Determine the [X, Y] coordinate at the center of the cell enclosing the given text.  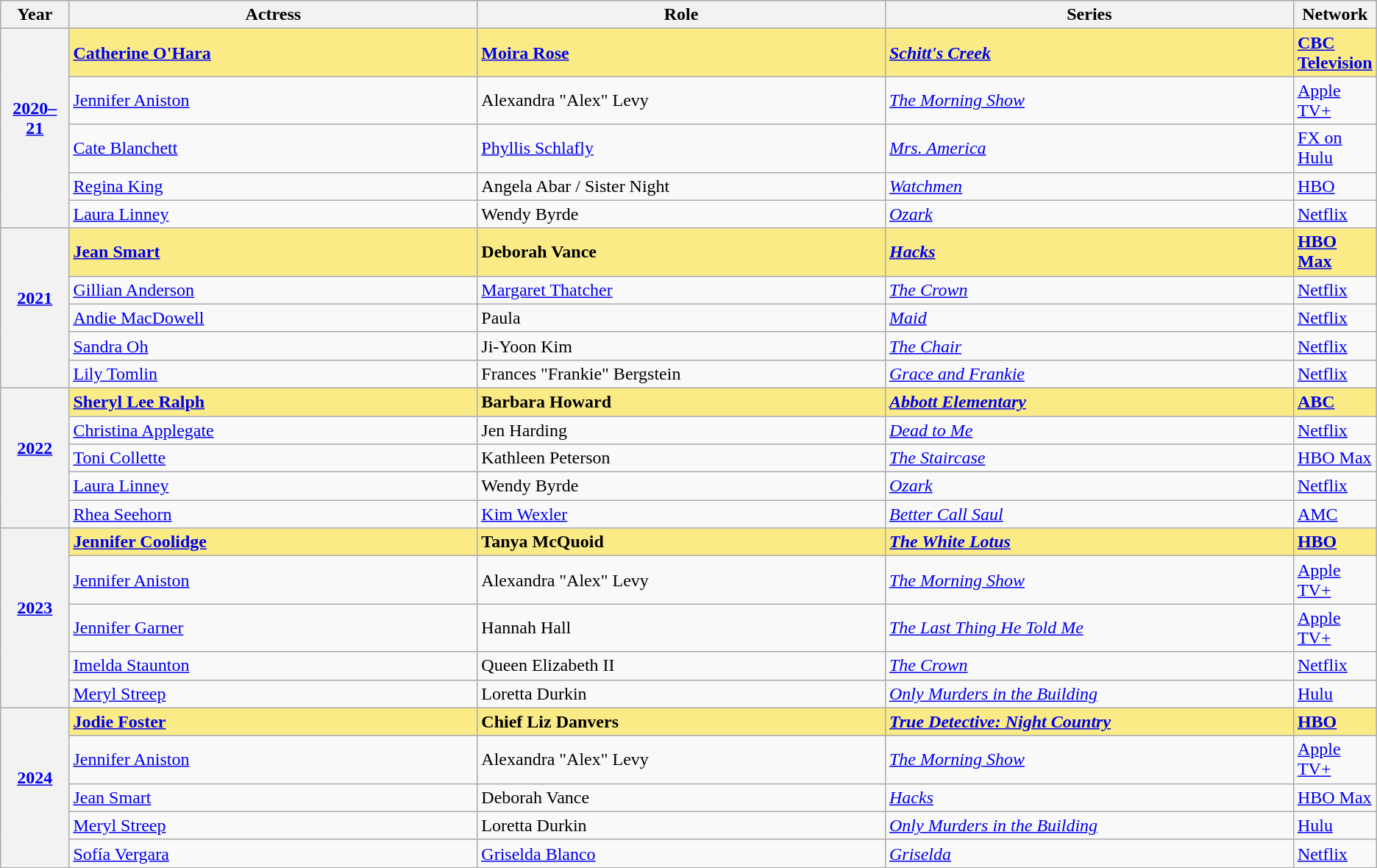
Jodie Foster [274, 722]
Queen Elizabeth II [681, 666]
True Detective: Night Country [1089, 722]
Christina Applegate [274, 430]
2022 [35, 458]
Phyllis Schlafly [681, 149]
Toni Collette [274, 458]
Schitt's Creek [1089, 53]
Margaret Thatcher [681, 290]
Better Call Saul [1089, 514]
Andie MacDowell [274, 318]
The White Lotus [1089, 542]
Sofía Vergara [274, 853]
Grace and Frankie [1089, 374]
Griselda Blanco [681, 853]
Paula [681, 318]
Jennifer Garner [274, 628]
Ji-Yoon Kim [681, 346]
Imelda Staunton [274, 666]
Angela Abar / Sister Night [681, 186]
Hannah Hall [681, 628]
2024 [35, 787]
Cate Blanchett [274, 149]
Jen Harding [681, 430]
Moira Rose [681, 53]
Watchmen [1089, 186]
2020–21 [35, 128]
The Last Thing He Told Me [1089, 628]
Year [35, 15]
Abbott Elementary [1089, 402]
Lily Tomlin [274, 374]
Actress [274, 15]
2021 [35, 307]
Catherine O'Hara [274, 53]
Mrs. America [1089, 149]
Tanya McQuoid [681, 542]
ABC [1334, 402]
Dead to Me [1089, 430]
AMC [1334, 514]
Network [1334, 15]
Frances "Frankie" Bergstein [681, 374]
Griselda [1089, 853]
Maid [1089, 318]
The Staircase [1089, 458]
Regina King [274, 186]
Chief Liz Danvers [681, 722]
Sandra Oh [274, 346]
Series [1089, 15]
Barbara Howard [681, 402]
The Chair [1089, 346]
Kathleen Peterson [681, 458]
Kim Wexler [681, 514]
Rhea Seehorn [274, 514]
Jennifer Coolidge [274, 542]
Role [681, 15]
Gillian Anderson [274, 290]
Sheryl Lee Ralph [274, 402]
2023 [35, 618]
CBC Television [1334, 53]
FX on Hulu [1334, 149]
